From the cell containing the given text, extract its center point as [X, Y] coordinate. 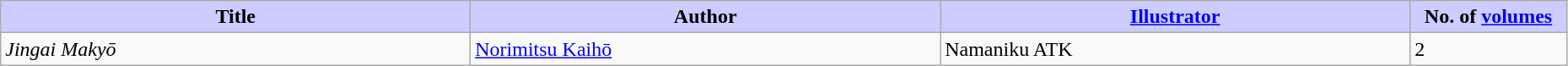
Illustrator [1176, 17]
Norimitsu Kaihō [705, 49]
Jingai Makyō [236, 49]
Author [705, 17]
2 [1489, 49]
Title [236, 17]
No. of volumes [1489, 17]
Namaniku ATK [1176, 49]
